From the cell containing the given text, extract its center point as (x, y) coordinate. 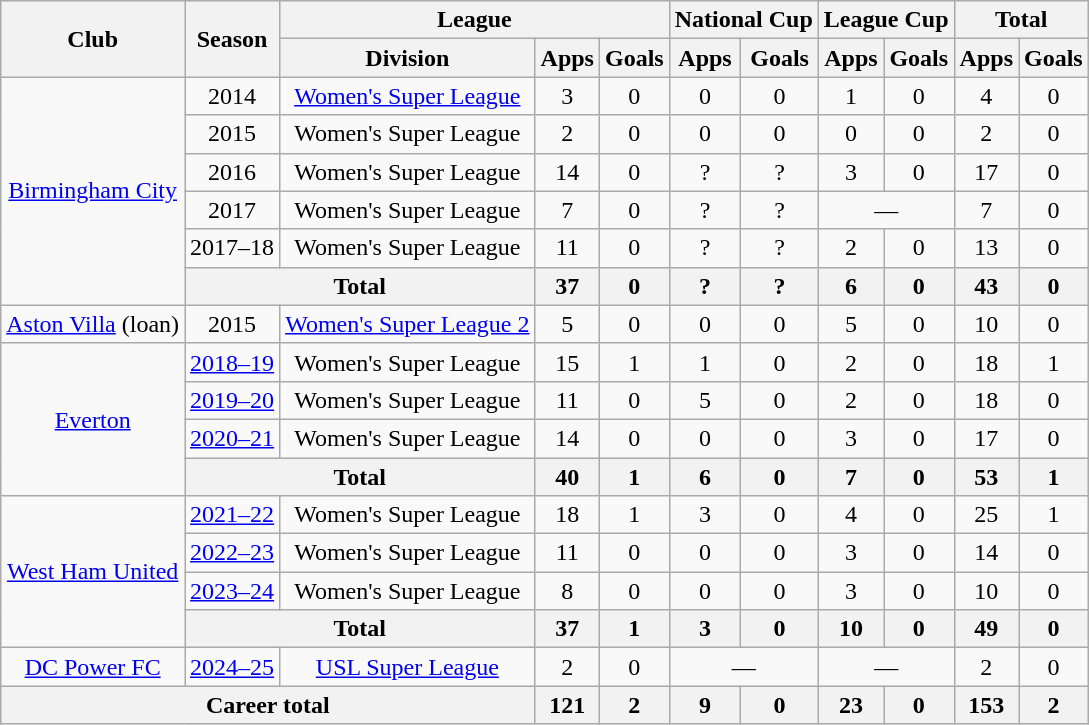
Birmingham City (93, 191)
National Cup (744, 20)
15 (567, 362)
Career total (268, 705)
25 (986, 515)
43 (986, 286)
2018–19 (232, 362)
League (475, 20)
Season (232, 39)
2023–24 (232, 591)
Aston Villa (loan) (93, 324)
49 (986, 629)
Women's Super League 2 (408, 324)
2022–23 (232, 553)
West Ham United (93, 572)
2016 (232, 172)
Division (408, 58)
53 (986, 477)
League Cup (886, 20)
13 (986, 248)
40 (567, 477)
DC Power FC (93, 667)
2017–18 (232, 248)
Club (93, 39)
Everton (93, 419)
2014 (232, 96)
2019–20 (232, 400)
8 (567, 591)
153 (986, 705)
9 (705, 705)
2021–22 (232, 515)
2024–25 (232, 667)
USL Super League (408, 667)
121 (567, 705)
2020–21 (232, 438)
23 (850, 705)
2017 (232, 210)
